From the cell containing the given text, extract its center point as (x, y) coordinate. 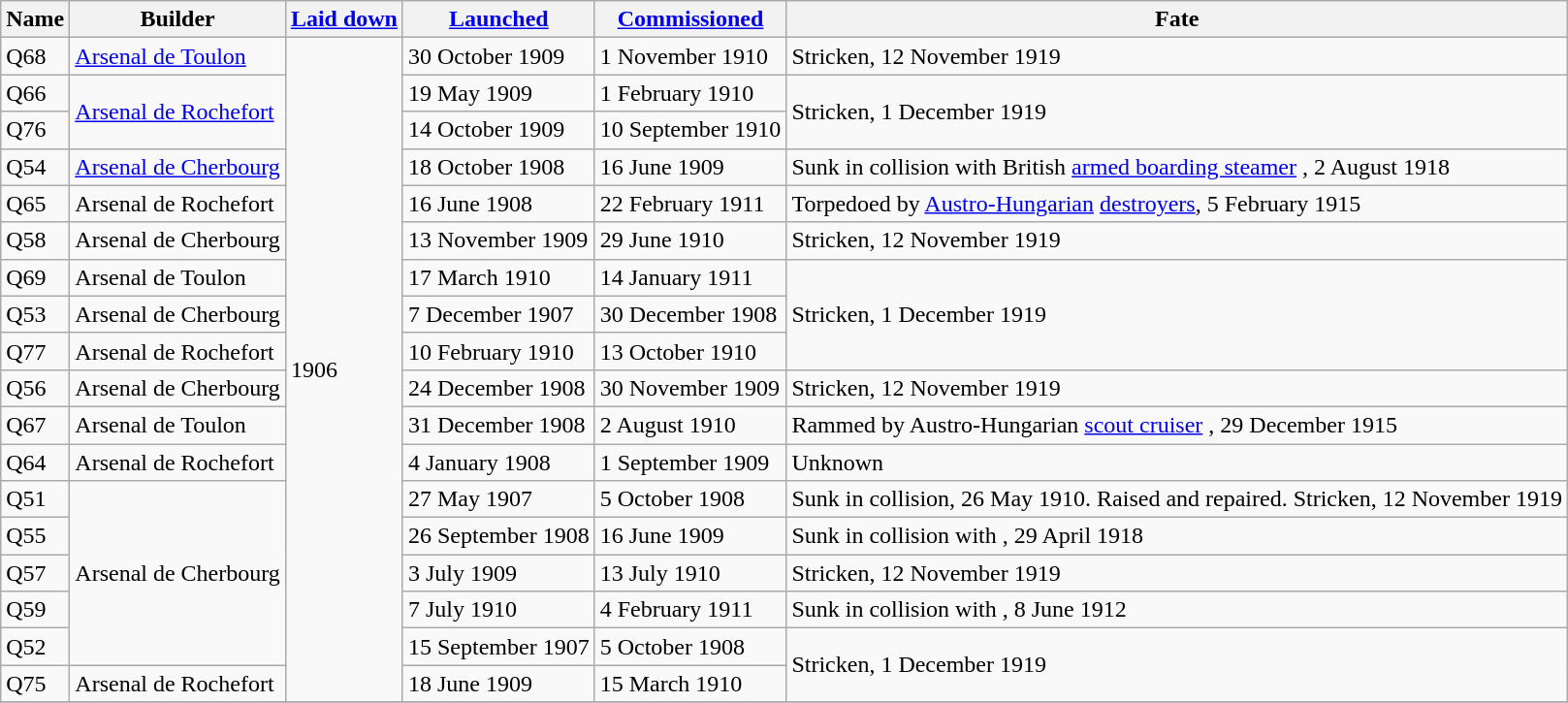
Q54 (35, 167)
27 May 1907 (498, 499)
Q76 (35, 130)
Q51 (35, 499)
31 December 1908 (498, 425)
4 February 1911 (690, 610)
15 March 1910 (690, 684)
1 September 1909 (690, 463)
1906 (343, 370)
26 September 1908 (498, 536)
2 August 1910 (690, 425)
4 January 1908 (498, 463)
Q59 (35, 610)
Commissioned (690, 19)
Q65 (35, 204)
7 July 1910 (498, 610)
Q66 (35, 93)
13 October 1910 (690, 351)
15 September 1907 (498, 647)
Q55 (35, 536)
Unknown (1177, 463)
22 February 1911 (690, 204)
3 July 1909 (498, 573)
10 February 1910 (498, 351)
Builder (178, 19)
19 May 1909 (498, 93)
13 July 1910 (690, 573)
Q57 (35, 573)
Sunk in collision with British armed boarding steamer , 2 August 1918 (1177, 167)
1 February 1910 (690, 93)
Q53 (35, 314)
29 June 1910 (690, 240)
Q64 (35, 463)
30 October 1909 (498, 56)
30 December 1908 (690, 314)
Q67 (35, 425)
Name (35, 19)
7 December 1907 (498, 314)
Q69 (35, 277)
16 June 1908 (498, 204)
10 September 1910 (690, 130)
Fate (1177, 19)
17 March 1910 (498, 277)
14 January 1911 (690, 277)
18 October 1908 (498, 167)
Q58 (35, 240)
Q68 (35, 56)
Sunk in collision with , 8 June 1912 (1177, 610)
Launched (498, 19)
Q56 (35, 388)
18 June 1909 (498, 684)
Sunk in collision with , 29 April 1918 (1177, 536)
24 December 1908 (498, 388)
14 October 1909 (498, 130)
Q52 (35, 647)
Torpedoed by Austro-Hungarian destroyers, 5 February 1915 (1177, 204)
30 November 1909 (690, 388)
Q75 (35, 684)
Rammed by Austro-Hungarian scout cruiser , 29 December 1915 (1177, 425)
Q77 (35, 351)
13 November 1909 (498, 240)
Sunk in collision, 26 May 1910. Raised and repaired. Stricken, 12 November 1919 (1177, 499)
Laid down (343, 19)
1 November 1910 (690, 56)
